Capture the cell that displays the provided text and extract its [X, Y] central coordinate. 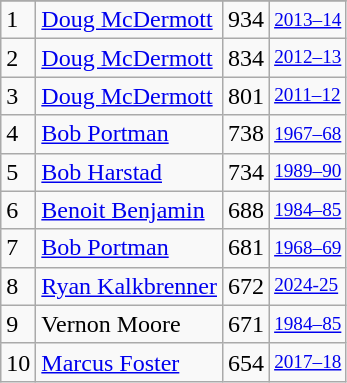
2013–14 [308, 20]
Bob Harstad [130, 172]
801 [246, 96]
934 [246, 20]
Benoit Benjamin [130, 210]
Marcus Foster [130, 362]
1968–69 [308, 248]
688 [246, 210]
1 [18, 20]
672 [246, 286]
Vernon Moore [130, 324]
654 [246, 362]
1989–90 [308, 172]
3 [18, 96]
834 [246, 58]
4 [18, 134]
671 [246, 324]
2024-25 [308, 286]
1967–68 [308, 134]
2012–13 [308, 58]
734 [246, 172]
2 [18, 58]
10 [18, 362]
7 [18, 248]
2011–12 [308, 96]
681 [246, 248]
9 [18, 324]
5 [18, 172]
8 [18, 286]
2017–18 [308, 362]
6 [18, 210]
738 [246, 134]
Ryan Kalkbrenner [130, 286]
